Return the (X, Y) coordinate for the center point of the cell that contains the specified text.  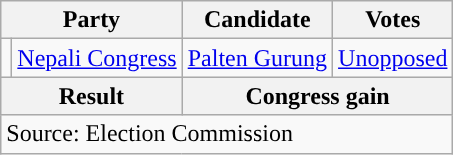
Palten Gurung (257, 58)
Candidate (257, 20)
Result (92, 96)
Nepali Congress (97, 58)
Source: Election Commission (227, 134)
Votes (393, 20)
Unopposed (393, 58)
Congress gain (318, 96)
Party (92, 20)
